Return (x, y) of the center of cell containing provided text 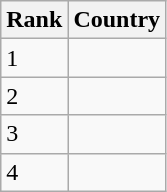
2 (34, 96)
3 (34, 134)
4 (34, 172)
Country (117, 20)
1 (34, 58)
Rank (34, 20)
